From the cell containing the given text, extract its center point as [X, Y] coordinate. 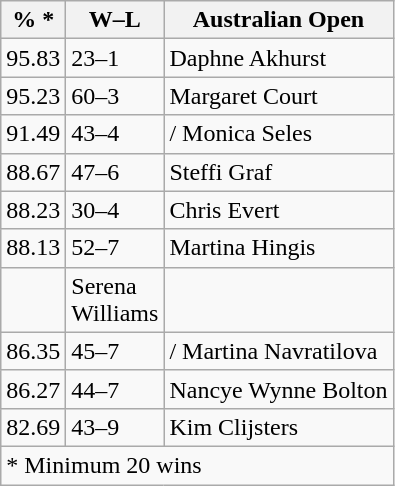
Australian Open [278, 20]
Daphne Akhurst [278, 58]
Serena Williams [115, 300]
95.23 [34, 96]
95.83 [34, 58]
44–7 [115, 389]
43–9 [115, 427]
82.69 [34, 427]
88.67 [34, 172]
/ Martina Navratilova [278, 351]
W–L [115, 20]
Margaret Court [278, 96]
* Minimum 20 wins [197, 465]
Kim Clijsters [278, 427]
Martina Hingis [278, 248]
/ Monica Seles [278, 134]
88.23 [34, 210]
91.49 [34, 134]
Nancye Wynne Bolton [278, 389]
30–4 [115, 210]
52–7 [115, 248]
60–3 [115, 96]
43–4 [115, 134]
88.13 [34, 248]
47–6 [115, 172]
86.27 [34, 389]
45–7 [115, 351]
Steffi Graf [278, 172]
Chris Evert [278, 210]
23–1 [115, 58]
% * [34, 20]
86.35 [34, 351]
